Pinpoint the cell where the given text exists, returning its [x, y] midpoint coordinate. 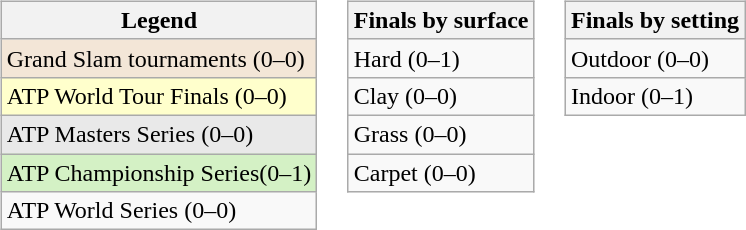
ATP World Tour Finals (0–0) [158, 96]
ATP Championship Series(0–1) [158, 173]
Outdoor (0–0) [654, 58]
Grand Slam tournaments (0–0) [158, 58]
ATP Masters Series (0–0) [158, 134]
ATP World Series (0–0) [158, 211]
Grass (0–0) [441, 134]
Legend [158, 20]
Hard (0–1) [441, 58]
Indoor (0–1) [654, 96]
Clay (0–0) [441, 96]
Carpet (0–0) [441, 173]
Finals by setting [654, 20]
Finals by surface [441, 20]
